Scan for the cell matching the given text and deliver its [x, y] coordinate at center. 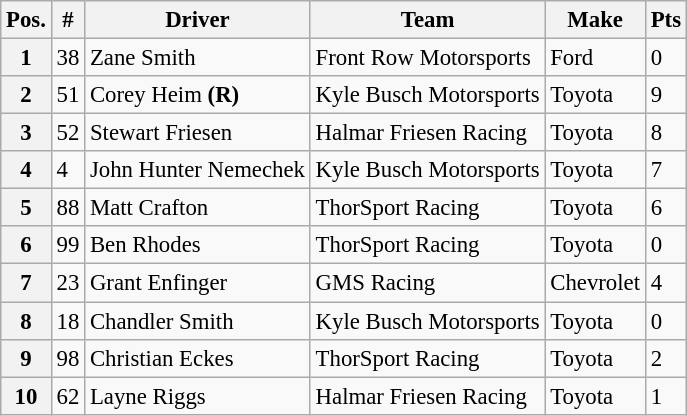
John Hunter Nemechek [198, 170]
51 [68, 95]
10 [26, 396]
Layne Riggs [198, 396]
23 [68, 283]
38 [68, 58]
88 [68, 208]
Ben Rhodes [198, 245]
Christian Eckes [198, 358]
98 [68, 358]
Driver [198, 20]
Make [595, 20]
Corey Heim (R) [198, 95]
GMS Racing [428, 283]
Pts [666, 20]
99 [68, 245]
52 [68, 133]
Stewart Friesen [198, 133]
Matt Crafton [198, 208]
Front Row Motorsports [428, 58]
62 [68, 396]
Zane Smith [198, 58]
3 [26, 133]
Chevrolet [595, 283]
Grant Enfinger [198, 283]
Ford [595, 58]
18 [68, 321]
Pos. [26, 20]
Chandler Smith [198, 321]
5 [26, 208]
Team [428, 20]
# [68, 20]
